Provide the [X, Y] coordinate of the cell's center where the given text is located.  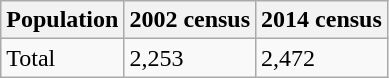
2,253 [190, 58]
Total [62, 58]
2,472 [322, 58]
2002 census [190, 20]
Population [62, 20]
2014 census [322, 20]
